For the text-containing cell, return its midpoint in (x, y) coordinate format. 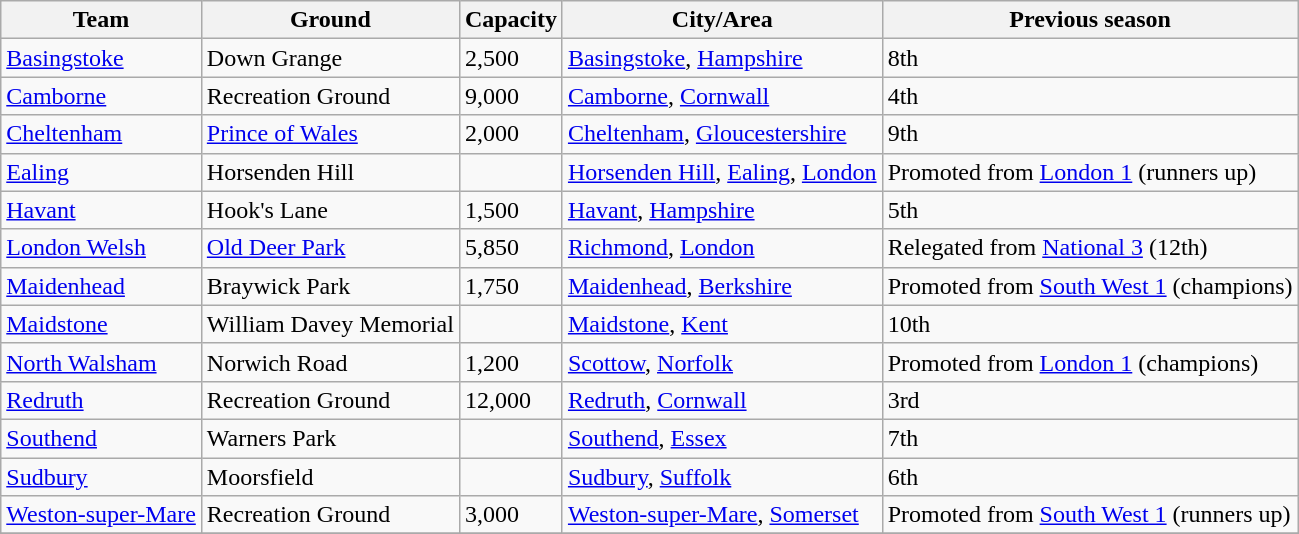
Sudbury (102, 477)
London Welsh (102, 248)
10th (1090, 324)
Maidenhead, Berkshire (722, 286)
3,000 (510, 515)
Down Grange (330, 58)
Camborne (102, 96)
Southend, Essex (722, 438)
2,500 (510, 58)
Scottow, Norfolk (722, 362)
7th (1090, 438)
Maidstone, Kent (722, 324)
Richmond, London (722, 248)
3rd (1090, 400)
1,750 (510, 286)
Capacity (510, 20)
Sudbury, Suffolk (722, 477)
Prince of Wales (330, 134)
William Davey Memorial (330, 324)
Redruth, Cornwall (722, 400)
Southend (102, 438)
Basingstoke, Hampshire (722, 58)
Previous season (1090, 20)
Maidenhead (102, 286)
1,200 (510, 362)
North Walsham (102, 362)
Cheltenham, Gloucestershire (722, 134)
Basingstoke (102, 58)
2,000 (510, 134)
12,000 (510, 400)
Norwich Road (330, 362)
Redruth (102, 400)
Havant, Hampshire (722, 210)
8th (1090, 58)
Braywick Park (330, 286)
Promoted from London 1 (champions) (1090, 362)
Warners Park (330, 438)
Havant (102, 210)
Old Deer Park (330, 248)
Promoted from South West 1 (champions) (1090, 286)
9th (1090, 134)
1,500 (510, 210)
9,000 (510, 96)
Horsenden Hill (330, 172)
Horsenden Hill, Ealing, London (722, 172)
Maidstone (102, 324)
Cheltenham (102, 134)
Ealing (102, 172)
6th (1090, 477)
City/Area (722, 20)
Moorsfield (330, 477)
Relegated from National 3 (12th) (1090, 248)
4th (1090, 96)
Weston-super-Mare (102, 515)
Team (102, 20)
5th (1090, 210)
Promoted from South West 1 (runners up) (1090, 515)
Promoted from London 1 (runners up) (1090, 172)
Hook's Lane (330, 210)
Ground (330, 20)
Camborne, Cornwall (722, 96)
Weston-super-Mare, Somerset (722, 515)
5,850 (510, 248)
